Detect which cell encompasses the target text, then output its [X, Y] center coordinate. 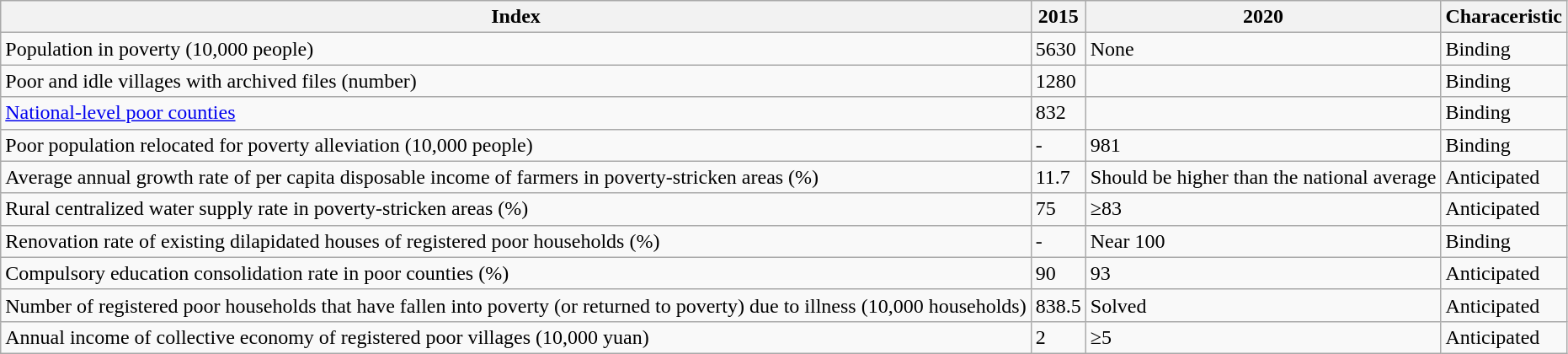
None [1263, 49]
Renovation rate of existing dilapidated houses of registered poor households (%) [515, 241]
1280 [1058, 81]
2 [1058, 337]
832 [1058, 113]
75 [1058, 209]
2015 [1058, 17]
≥5 [1263, 337]
Number of registered poor households that have fallen into poverty (or returned to poverty) due to illness (10,000 households) [515, 305]
Index [515, 17]
838.5 [1058, 305]
Annual income of collective economy of registered poor villages (10,000 yuan) [515, 337]
Average annual growth rate of per capita disposable income of farmers in poverty-stricken areas (%) [515, 177]
90 [1058, 273]
93 [1263, 273]
Population in poverty (10,000 people) [515, 49]
Compulsory education consolidation rate in poor counties (%) [515, 273]
Solved [1263, 305]
981 [1263, 145]
Rural centralized water supply rate in poverty-stricken areas (%) [515, 209]
National-level poor counties [515, 113]
≥83 [1263, 209]
Poor population relocated for poverty alleviation (10,000 people) [515, 145]
Characeristic [1504, 17]
Should be higher than the national average [1263, 177]
2020 [1263, 17]
5630 [1058, 49]
11.7 [1058, 177]
Poor and idle villages with archived files (number) [515, 81]
Near 100 [1263, 241]
